Search for the cell housing the specified text and yield its [X, Y] center coordinate. 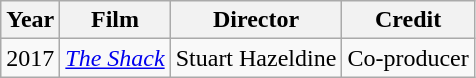
Year [30, 20]
Co-producer [408, 58]
The Shack [115, 58]
Credit [408, 20]
Director [256, 20]
Stuart Hazeldine [256, 58]
Film [115, 20]
2017 [30, 58]
